Determine the [x, y] coordinate at the center of the cell enclosing the given text.  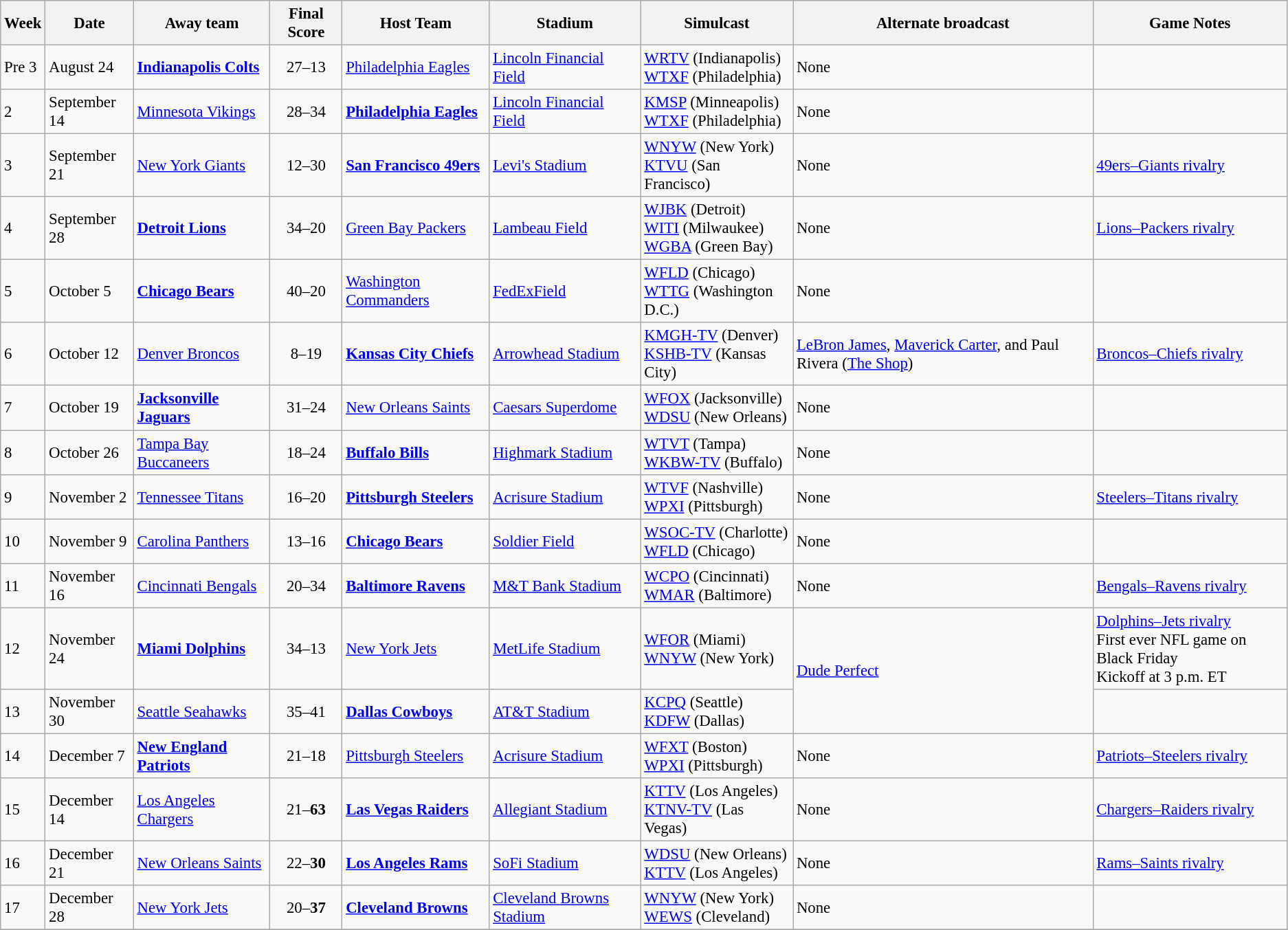
October 5 [89, 291]
WTVT (Tampa)WKBW-TV (Buffalo) [717, 452]
Seattle Seahawks [202, 712]
Green Bay Packers [416, 228]
September 14 [89, 111]
November 30 [89, 712]
December 28 [89, 907]
Los Angeles Rams [416, 863]
WFLD (Chicago)WTTG (Washington D.C.) [717, 291]
Cleveland Browns Stadium [565, 907]
November 24 [89, 649]
22–30 [307, 863]
Jacksonville Jaguars [202, 408]
M&T Bank Stadium [565, 586]
WRTV (Indianapolis)WTXF (Philadelphia) [717, 67]
Levi's Stadium [565, 166]
34–13 [307, 649]
WCPO (Cincinnati)WMAR (Baltimore) [717, 586]
18–24 [307, 452]
20–37 [307, 907]
Tennessee Titans [202, 496]
MetLife Stadium [565, 649]
LeBron James, Maverick Carter, and Paul Rivera (The Shop) [943, 355]
November 2 [89, 496]
Patriots–Steelers rivalry [1190, 756]
Rams–Saints rivalry [1190, 863]
16–20 [307, 496]
14 [23, 756]
Week [23, 23]
Lambeau Field [565, 228]
Date [89, 23]
Dolphins–Jets rivalryFirst ever NFL game on Black FridayKickoff at 3 p.m. ET [1190, 649]
Detroit Lions [202, 228]
Cincinnati Bengals [202, 586]
Away team [202, 23]
Baltimore Ravens [416, 586]
New England Patriots [202, 756]
12–30 [307, 166]
Washington Commanders [416, 291]
September 28 [89, 228]
9 [23, 496]
December 14 [89, 810]
4 [23, 228]
October 12 [89, 355]
December 7 [89, 756]
Las Vegas Raiders [416, 810]
31–24 [307, 408]
8 [23, 452]
Steelers–Titans rivalry [1190, 496]
WTVF (Nashville)WPXI (Pittsburgh) [717, 496]
Alternate broadcast [943, 23]
WNYW (New York)WEWS (Cleveland) [717, 907]
6 [23, 355]
Indianapolis Colts [202, 67]
35–41 [307, 712]
17 [23, 907]
KTTV (Los Angeles)KTNV-TV (Las Vegas) [717, 810]
San Francisco 49ers [416, 166]
SoFi Stadium [565, 863]
Game Notes [1190, 23]
November 9 [89, 542]
New York Giants [202, 166]
August 24 [89, 67]
27–13 [307, 67]
Simulcast [717, 23]
Highmark Stadium [565, 452]
Arrowhead Stadium [565, 355]
12 [23, 649]
WDSU (New Orleans)KTTV (Los Angeles) [717, 863]
8–19 [307, 355]
KMSP (Minneapolis)WTXF (Philadelphia) [717, 111]
Dude Perfect [943, 671]
16 [23, 863]
15 [23, 810]
Bengals–Ravens rivalry [1190, 586]
November 16 [89, 586]
Miami Dolphins [202, 649]
FedExField [565, 291]
WSOC-TV (Charlotte)WFLD (Chicago) [717, 542]
13 [23, 712]
Host Team [416, 23]
AT&T Stadium [565, 712]
WFOR (Miami)WNYW (New York) [717, 649]
KCPQ (Seattle)KDFW (Dallas) [717, 712]
2 [23, 111]
December 21 [89, 863]
Soldier Field [565, 542]
Lions–Packers rivalry [1190, 228]
KMGH-TV (Denver)KSHB-TV (Kansas City) [717, 355]
Tampa Bay Buccaneers [202, 452]
Minnesota Vikings [202, 111]
7 [23, 408]
40–20 [307, 291]
34–20 [307, 228]
Chargers–Raiders rivalry [1190, 810]
Dallas Cowboys [416, 712]
October 26 [89, 452]
20–34 [307, 586]
WFOX (Jacksonville)WDSU (New Orleans) [717, 408]
Los Angeles Chargers [202, 810]
WNYW (New York)KTVU (San Francisco) [717, 166]
Allegiant Stadium [565, 810]
28–34 [307, 111]
21–63 [307, 810]
13–16 [307, 542]
Kansas City Chiefs [416, 355]
WFXT (Boston)WPXI (Pittsburgh) [717, 756]
October 19 [89, 408]
10 [23, 542]
49ers–Giants rivalry [1190, 166]
Caesars Superdome [565, 408]
11 [23, 586]
21–18 [307, 756]
Final Score [307, 23]
Stadium [565, 23]
3 [23, 166]
Broncos–Chiefs rivalry [1190, 355]
Pre 3 [23, 67]
Carolina Panthers [202, 542]
WJBK (Detroit)WITI (Milwaukee)WGBA (Green Bay) [717, 228]
Denver Broncos [202, 355]
5 [23, 291]
Buffalo Bills [416, 452]
September 21 [89, 166]
Cleveland Browns [416, 907]
